Extract the [x, y] coordinate from the center of the cell holding the provided text.  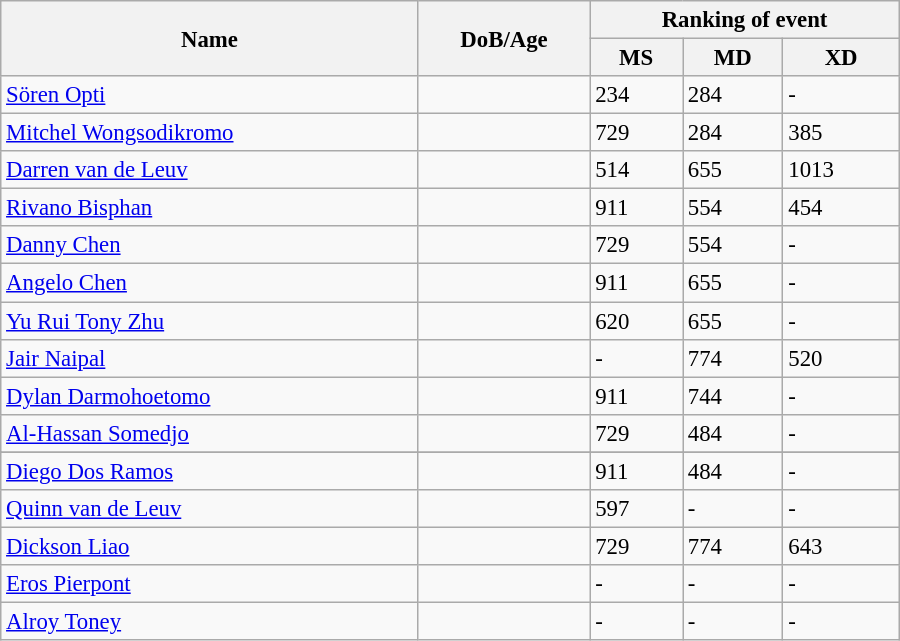
Ranking of event [744, 20]
Dickson Liao [210, 546]
234 [636, 95]
Al-Hassan Somedjo [210, 433]
Darren van de Leuv [210, 170]
Name [210, 38]
385 [841, 133]
Angelo Chen [210, 283]
Eros Pierpont [210, 584]
MD [732, 58]
Danny Chen [210, 245]
Yu Rui Tony Zhu [210, 321]
Alroy Toney [210, 621]
XD [841, 58]
520 [841, 358]
1013 [841, 170]
454 [841, 208]
Dylan Darmohoetomo [210, 396]
620 [636, 321]
643 [841, 546]
Sören Opti [210, 95]
514 [636, 170]
DoB/Age [504, 38]
Mitchel Wongsodikromo [210, 133]
Quinn van de Leuv [210, 509]
Jair Naipal [210, 358]
Diego Dos Ramos [210, 471]
744 [732, 396]
597 [636, 509]
Rivano Bisphan [210, 208]
MS [636, 58]
